For the text-containing cell, return its midpoint in (x, y) coordinate format. 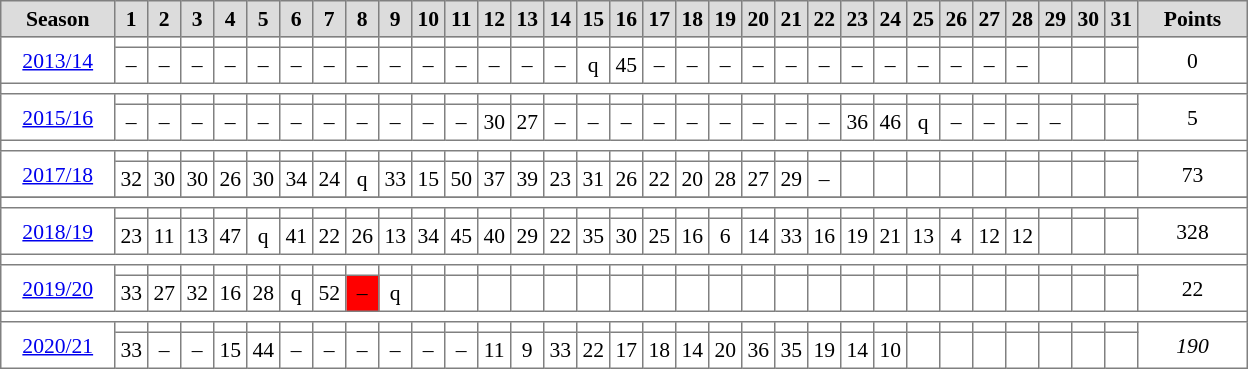
2019/20 (58, 288)
1 (132, 19)
2018/19 (58, 231)
2013/14 (58, 60)
46 (890, 122)
2017/18 (58, 174)
44 (264, 350)
7 (330, 19)
Season (58, 19)
2015/16 (58, 117)
50 (462, 179)
52 (330, 293)
2 (164, 19)
39 (528, 179)
47 (230, 236)
3 (198, 19)
40 (494, 236)
37 (494, 179)
190 (1193, 345)
2020/21 (58, 345)
8 (362, 19)
41 (296, 236)
328 (1193, 231)
Points (1193, 19)
0 (1193, 60)
73 (1193, 174)
